Search for the cell housing the specified text and yield its [X, Y] center coordinate. 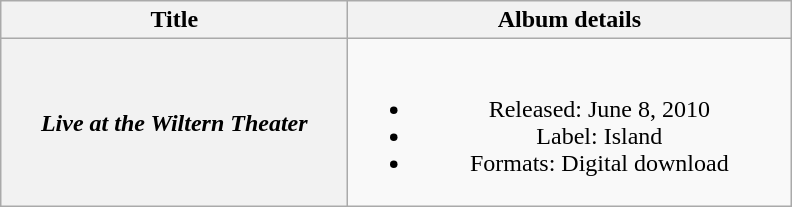
Live at the Wiltern Theater [174, 122]
Title [174, 20]
Released: June 8, 2010Label: IslandFormats: Digital download [570, 122]
Album details [570, 20]
